Search for the cell housing the specified text and yield its (x, y) center coordinate. 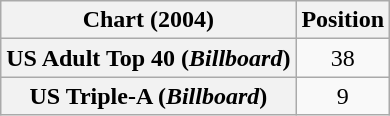
US Adult Top 40 (Billboard) (148, 58)
Chart (2004) (148, 20)
Position (343, 20)
US Triple-A (Billboard) (148, 96)
9 (343, 96)
38 (343, 58)
